Scan for the cell matching the given text and deliver its [x, y] coordinate at center. 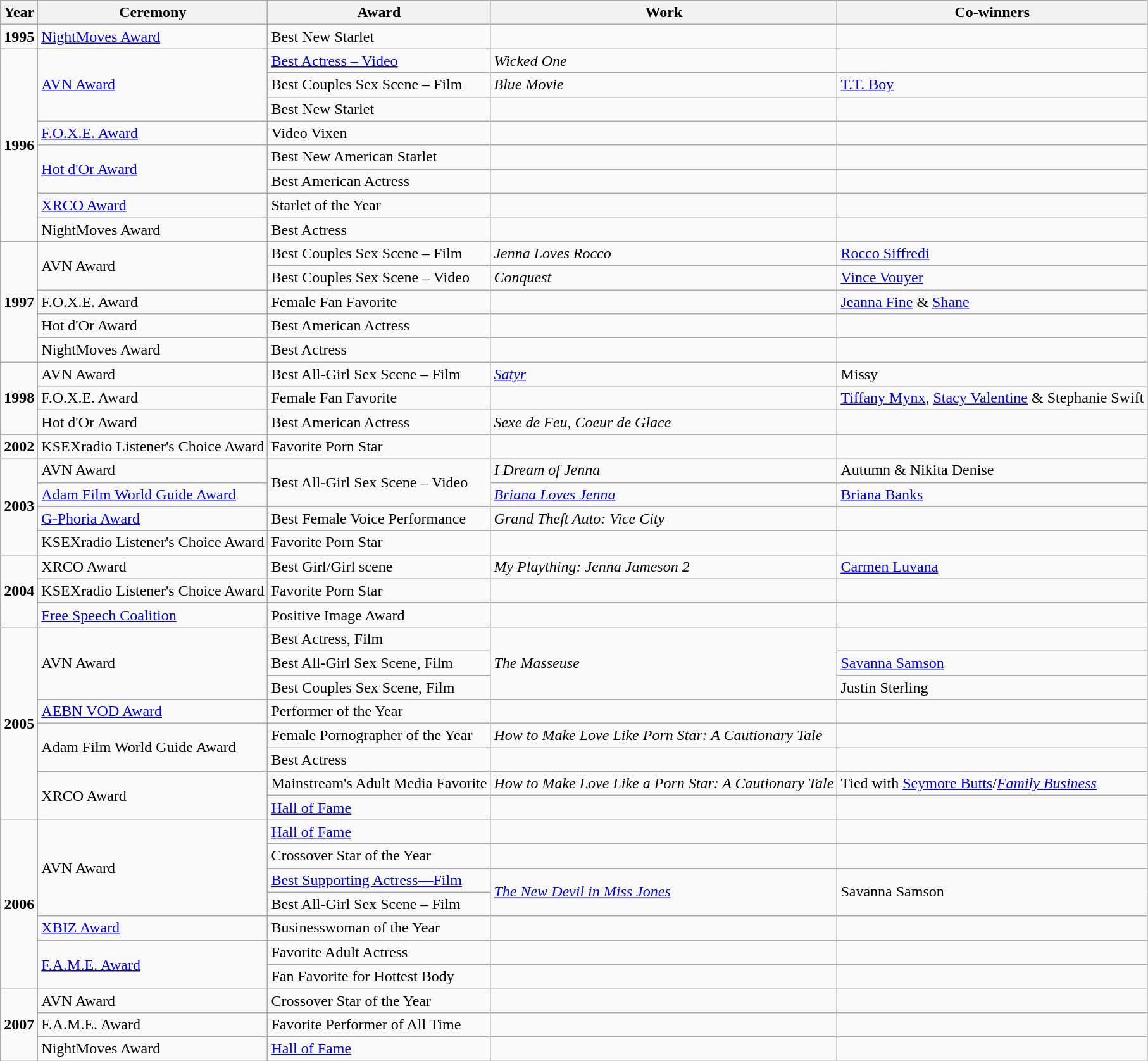
Tied with Seymore Butts/Family Business [992, 784]
Best Actress – Video [379, 61]
Satyr [664, 374]
1996 [19, 145]
Conquest [664, 277]
Vince Vouyer [992, 277]
Female Pornographer of the Year [379, 736]
I Dream of Jenna [664, 470]
Starlet of the Year [379, 205]
Performer of the Year [379, 712]
Best Actress, Film [379, 639]
Best All-Girl Sex Scene, Film [379, 663]
Favorite Performer of All Time [379, 1024]
Work [664, 13]
Award [379, 13]
How to Make Love Like Porn Star: A Cautionary Tale [664, 736]
2005 [19, 723]
2004 [19, 591]
Wicked One [664, 61]
Positive Image Award [379, 615]
Best Female Voice Performance [379, 518]
Businesswoman of the Year [379, 928]
Best Supporting Actress—Film [379, 880]
Briana Loves Jenna [664, 494]
Sexe de Feu, Coeur de Glace [664, 422]
Autumn & Nikita Denise [992, 470]
G-Phoria Award [153, 518]
Jenna Loves Rocco [664, 253]
T.T. Boy [992, 85]
Missy [992, 374]
1998 [19, 398]
The Masseuse [664, 663]
Best Couples Sex Scene – Video [379, 277]
Year [19, 13]
AEBN VOD Award [153, 712]
Ceremony [153, 13]
Justin Sterling [992, 687]
Rocco Siffredi [992, 253]
The New Devil in Miss Jones [664, 892]
Video Vixen [379, 133]
Fan Favorite for Hottest Body [379, 976]
Grand Theft Auto: Vice City [664, 518]
Blue Movie [664, 85]
Best New American Starlet [379, 157]
2003 [19, 506]
2002 [19, 446]
Mainstream's Adult Media Favorite [379, 784]
Best Couples Sex Scene, Film [379, 687]
How to Make Love Like a Porn Star: A Cautionary Tale [664, 784]
My Plaything: Jenna Jameson 2 [664, 567]
2006 [19, 904]
Jeanna Fine & Shane [992, 302]
XBIZ Award [153, 928]
Best All-Girl Sex Scene – Video [379, 482]
Briana Banks [992, 494]
1997 [19, 301]
Carmen Luvana [992, 567]
Favorite Adult Actress [379, 952]
1995 [19, 37]
Free Speech Coalition [153, 615]
Co-winners [992, 13]
2007 [19, 1024]
Best Girl/Girl scene [379, 567]
Tiffany Mynx, Stacy Valentine & Stephanie Swift [992, 398]
